Scan for the cell matching the given text and deliver its (x, y) coordinate at center. 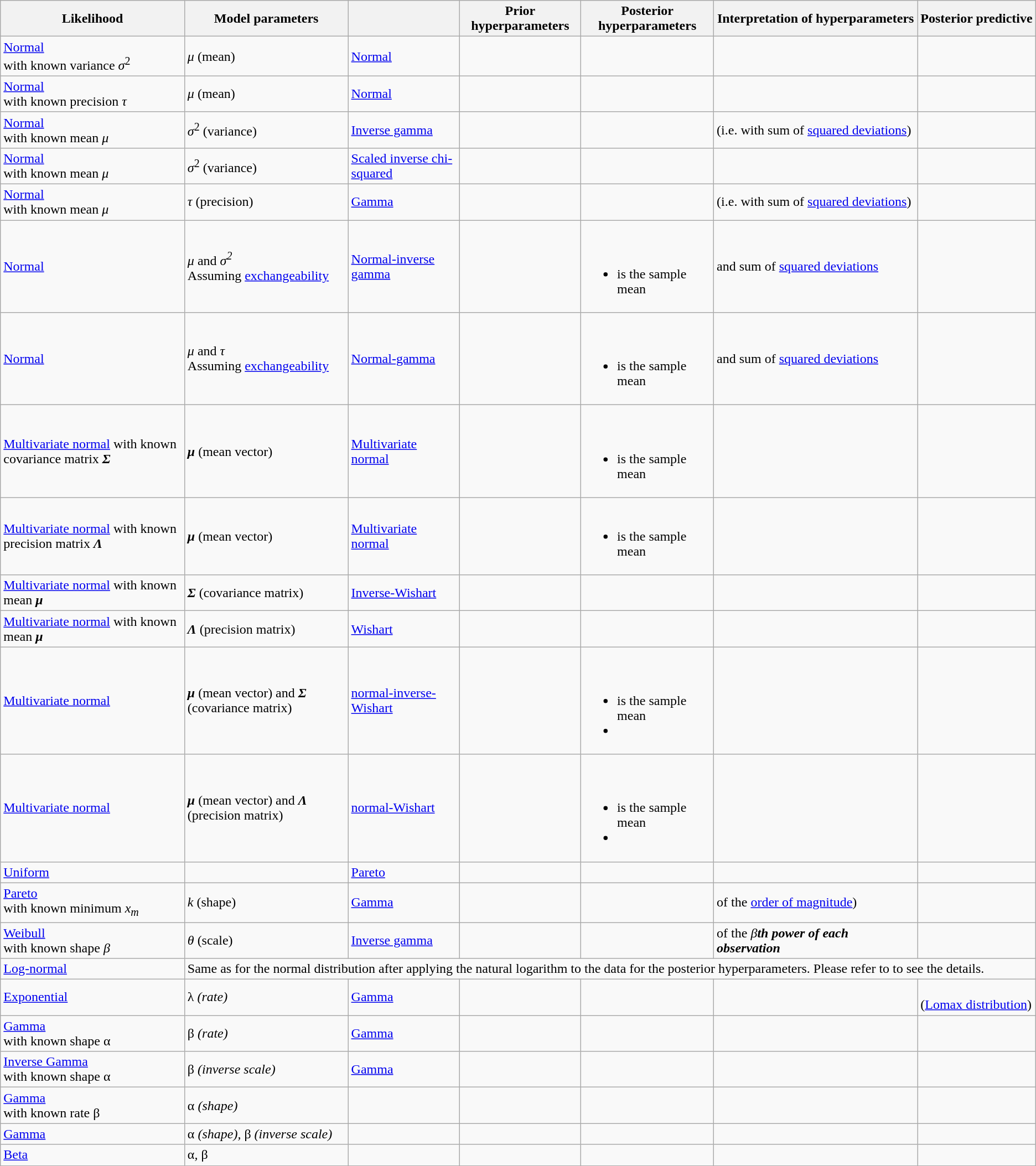
μ and σ2Assuming exchangeability (266, 267)
normal-Wishart (404, 808)
Posterior hyperparameters (647, 19)
Λ (precision matrix) (266, 629)
(Lomax distribution) (977, 997)
β (inverse scale) (266, 1069)
Likelihood (93, 19)
Prior hyperparameters (520, 19)
Inverse Gamma with known shape α (93, 1069)
Normal-inverse gamma (404, 267)
μ (mean vector) and Σ (covariance matrix) (266, 701)
Uniform (93, 872)
μ (mean vector) and Λ (precision matrix) (266, 808)
of the βth power of each observation (816, 941)
Weibull with known shape β (93, 941)
Σ (covariance matrix) (266, 593)
Posterior predictive (977, 19)
of the order of magnitude) (816, 902)
Normalwith known precision τ (93, 94)
α (shape) (266, 1106)
Multivariate normal with known precision matrix Λ (93, 536)
Wishart (404, 629)
α (shape), β (inverse scale) (266, 1134)
Normalwith known variance σ2 (93, 56)
α, β (266, 1155)
Log-normal (93, 969)
Gamma with known rate β (93, 1106)
Exponential (93, 997)
μ and τAssuming exchangeability (266, 359)
Pareto (404, 872)
Scaled inverse chi-squared (404, 166)
Gamma with known shape α (93, 1034)
Model parameters (266, 19)
k (shape) (266, 902)
β (rate) (266, 1034)
Beta (93, 1155)
λ (rate) (266, 997)
Multivariate normal with known covariance matrix Σ (93, 452)
τ (precision) (266, 203)
Inverse-Wishart (404, 593)
Normal-gamma (404, 359)
θ (scale) (266, 941)
Interpretation of hyperparameters (816, 19)
Pareto with known minimum xm (93, 902)
normal-inverse-Wishart (404, 701)
